Pinpoint the cell where the given text exists, returning its (x, y) midpoint coordinate. 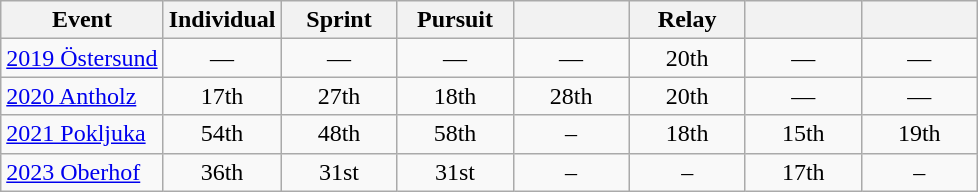
27th (339, 96)
Event (82, 20)
15th (803, 134)
19th (919, 134)
36th (222, 172)
Sprint (339, 20)
48th (339, 134)
28th (571, 96)
2021 Pokljuka (82, 134)
54th (222, 134)
2020 Antholz (82, 96)
Pursuit (455, 20)
2023 Oberhof (82, 172)
Individual (222, 20)
58th (455, 134)
2019 Östersund (82, 58)
Relay (687, 20)
